Identify which cell holds the provided text, then report its [X, Y] central coordinate. 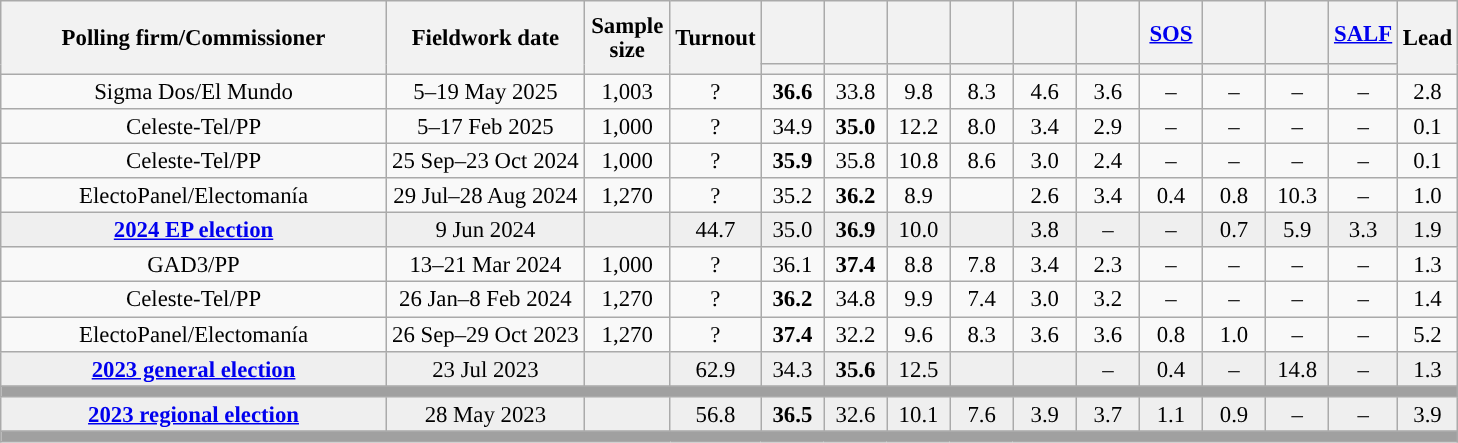
36.1 [792, 266]
35.2 [792, 196]
SOS [1170, 32]
26 Jan–8 Feb 2024 [485, 300]
0.7 [1234, 230]
34.3 [792, 368]
2.8 [1428, 92]
2024 EP election [194, 230]
1.1 [1170, 414]
13–21 Mar 2024 [485, 266]
2023 regional election [194, 414]
1.4 [1428, 300]
Fieldwork date [485, 38]
4.6 [1044, 92]
26 Sep–29 Oct 2023 [485, 334]
14.8 [1298, 368]
12.5 [918, 368]
7.6 [982, 414]
10.8 [918, 162]
GAD3/PP [194, 266]
32.6 [856, 414]
34.8 [856, 300]
8.8 [918, 266]
5.2 [1428, 334]
25 Sep–23 Oct 2024 [485, 162]
2023 general election [194, 368]
3.8 [1044, 230]
32.2 [856, 334]
8.0 [982, 126]
3.7 [1108, 414]
10.1 [918, 414]
2.6 [1044, 196]
56.8 [716, 414]
3.2 [1108, 300]
2.4 [1108, 162]
1,003 [627, 92]
Lead [1428, 38]
10.0 [918, 230]
5.9 [1298, 230]
36.6 [792, 92]
29 Jul–28 Aug 2024 [485, 196]
9 Jun 2024 [485, 230]
7.4 [982, 300]
28 May 2023 [485, 414]
5–17 Feb 2025 [485, 126]
10.3 [1298, 196]
36.9 [856, 230]
2.9 [1108, 126]
8.9 [918, 196]
2.3 [1108, 266]
44.7 [716, 230]
1.9 [1428, 230]
9.9 [918, 300]
35.6 [856, 368]
36.5 [792, 414]
Sample size [627, 38]
5–19 May 2025 [485, 92]
Turnout [716, 38]
9.6 [918, 334]
62.9 [716, 368]
35.9 [792, 162]
35.8 [856, 162]
0.9 [1234, 414]
9.8 [918, 92]
23 Jul 2023 [485, 368]
34.9 [792, 126]
3.3 [1364, 230]
Sigma Dos/El Mundo [194, 92]
SALF [1364, 32]
33.8 [856, 92]
Polling firm/Commissioner [194, 38]
8.6 [982, 162]
7.8 [982, 266]
12.2 [918, 126]
